Determine the [x, y] coordinate at the center of the cell enclosing the given text.  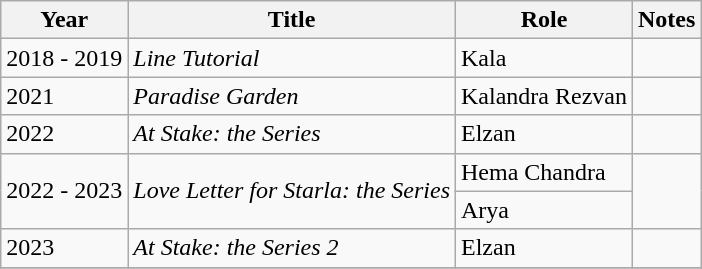
Hema Chandra [544, 172]
Year [64, 20]
Line Tutorial [292, 58]
At Stake: the Series 2 [292, 248]
Kala [544, 58]
Title [292, 20]
Role [544, 20]
Notes [666, 20]
2023 [64, 248]
Arya [544, 210]
At Stake: the Series [292, 134]
Kalandra Rezvan [544, 96]
2018 - 2019 [64, 58]
2022 - 2023 [64, 191]
Paradise Garden [292, 96]
Love Letter for Starla: the Series [292, 191]
2022 [64, 134]
2021 [64, 96]
